Pinpoint the cell where the given text exists, returning its (x, y) midpoint coordinate. 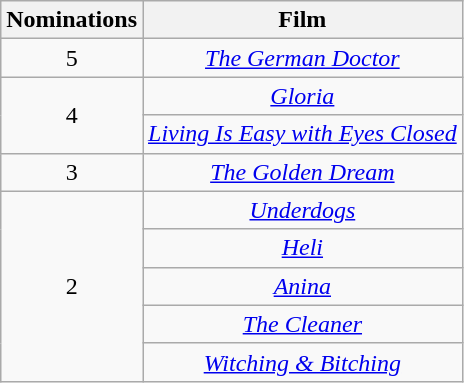
Living Is Easy with Eyes Closed (302, 134)
4 (72, 115)
3 (72, 172)
The German Doctor (302, 58)
Film (302, 20)
The Cleaner (302, 324)
2 (72, 286)
Heli (302, 248)
Underdogs (302, 210)
Anina (302, 286)
Witching & Bitching (302, 362)
Nominations (72, 20)
5 (72, 58)
The Golden Dream (302, 172)
Gloria (302, 96)
